Search for the cell housing the specified text and yield its (X, Y) center coordinate. 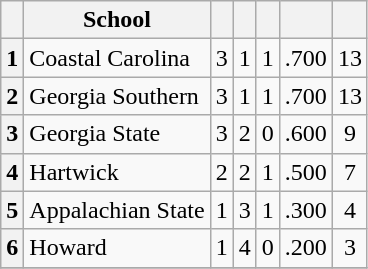
Coastal Carolina (117, 58)
Hartwick (117, 172)
School (117, 20)
.600 (306, 134)
Georgia State (117, 134)
Howard (117, 248)
Georgia Southern (117, 96)
Appalachian State (117, 210)
5 (12, 210)
6 (12, 248)
9 (350, 134)
.500 (306, 172)
.200 (306, 248)
7 (350, 172)
.300 (306, 210)
